Determine the [X, Y] coordinate at the center of the cell enclosing the given text.  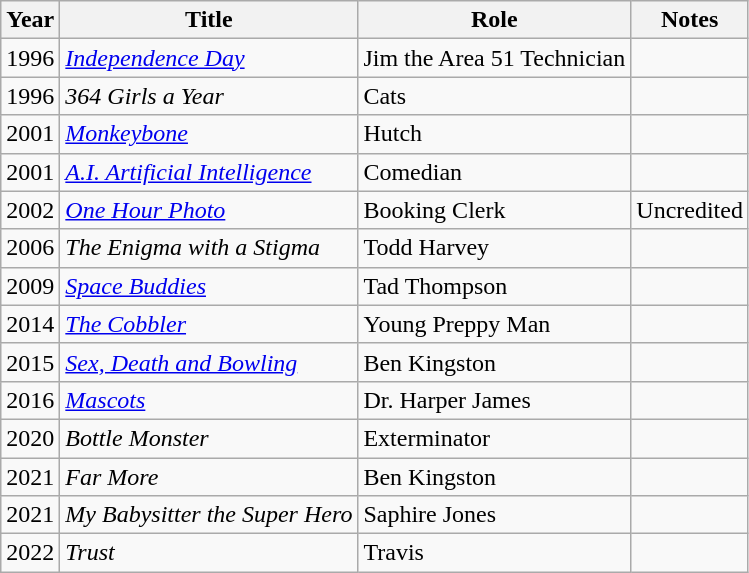
Role [494, 20]
Monkeybone [209, 134]
Cats [494, 96]
Jim the Area 51 Technician [494, 58]
2022 [30, 553]
Notes [690, 20]
Far More [209, 477]
2014 [30, 324]
Independence Day [209, 58]
Sex, Death and Bowling [209, 362]
2006 [30, 248]
Bottle Monster [209, 438]
The Cobbler [209, 324]
2020 [30, 438]
Trust [209, 553]
Todd Harvey [494, 248]
Travis [494, 553]
Mascots [209, 400]
A.I. Artificial Intelligence [209, 172]
Title [209, 20]
Dr. Harper James [494, 400]
2002 [30, 210]
Young Preppy Man [494, 324]
Uncredited [690, 210]
Comedian [494, 172]
One Hour Photo [209, 210]
Tad Thompson [494, 286]
364 Girls a Year [209, 96]
2009 [30, 286]
2016 [30, 400]
Hutch [494, 134]
Booking Clerk [494, 210]
2015 [30, 362]
Exterminator [494, 438]
Saphire Jones [494, 515]
Space Buddies [209, 286]
Year [30, 20]
My Babysitter the Super Hero [209, 515]
The Enigma with a Stigma [209, 248]
